Return (x, y) of the center of cell containing provided text 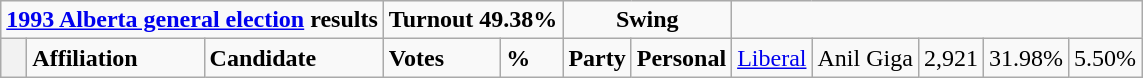
Swing (648, 20)
Votes (442, 58)
Anil Giga (865, 58)
Liberal (772, 58)
% (532, 58)
Turnout 49.38% (473, 20)
Personal (681, 58)
Affiliation (116, 58)
Candidate (294, 58)
2,921 (950, 58)
5.50% (1104, 58)
1993 Alberta general election results (192, 20)
Party (597, 58)
31.98% (1026, 58)
